Output the [X, Y] coordinate of the center of the cell containing the given text.  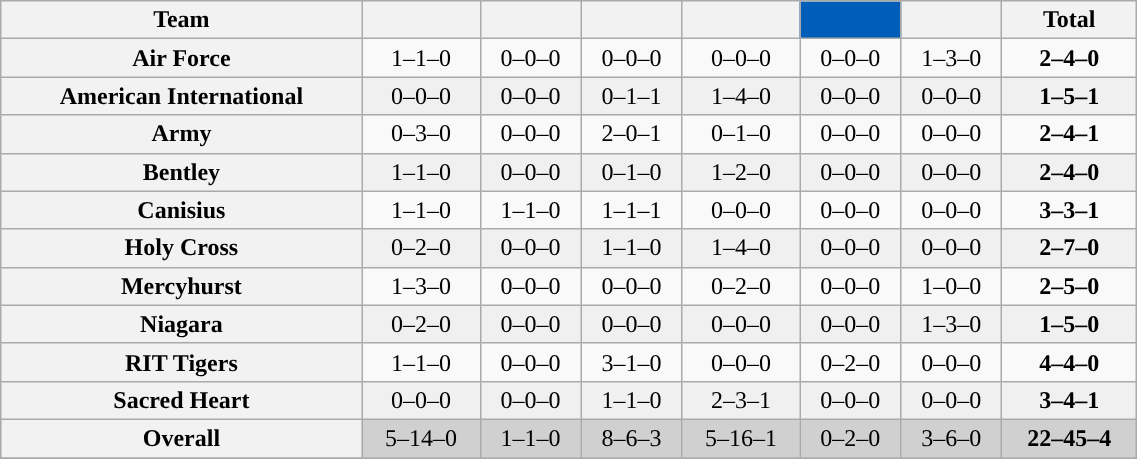
American International [182, 96]
Canisius [182, 210]
1–5–1 [1070, 96]
3–4–1 [1070, 400]
Bentley [182, 172]
2–0–1 [632, 134]
Army [182, 134]
22–45–4 [1070, 438]
Sacred Heart [182, 400]
4–4–0 [1070, 362]
Holy Cross [182, 248]
3–3–1 [1070, 210]
Team [182, 20]
0–3–0 [421, 134]
Air Force [182, 58]
Overall [182, 438]
0–1–1 [632, 96]
1–1–1 [632, 210]
Mercyhurst [182, 286]
8–6–3 [632, 438]
Niagara [182, 324]
2–7–0 [1070, 248]
5–14–0 [421, 438]
Total [1070, 20]
5–16–1 [741, 438]
2–4–1 [1070, 134]
2–3–1 [741, 400]
1–0–0 [952, 286]
3–1–0 [632, 362]
1–2–0 [741, 172]
RIT Tigers [182, 362]
2–5–0 [1070, 286]
1–5–0 [1070, 324]
3–6–0 [952, 438]
